Find where the given text appears and provide that cell's center as (X, Y) coordinate. 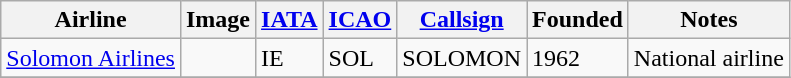
SOL (360, 58)
1962 (578, 58)
Image (218, 20)
SOLOMON (462, 58)
Solomon Airlines (91, 58)
ICAO (360, 20)
Notes (708, 20)
National airline (708, 58)
IE (290, 58)
Callsign (462, 20)
Founded (578, 20)
IATA (290, 20)
Airline (91, 20)
